Detect which cell encompasses the target text, then output its (X, Y) center coordinate. 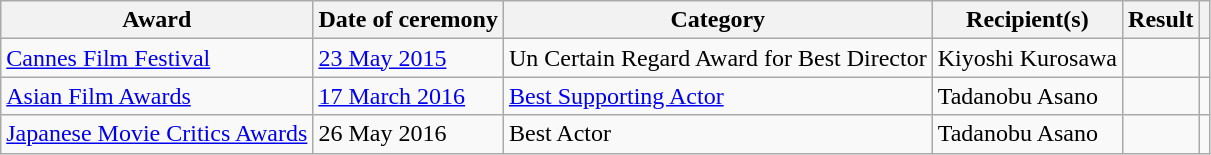
Award (157, 20)
17 March 2016 (408, 96)
Best Supporting Actor (718, 96)
23 May 2015 (408, 58)
Best Actor (718, 134)
Kiyoshi Kurosawa (1027, 58)
Japanese Movie Critics Awards (157, 134)
Category (718, 20)
26 May 2016 (408, 134)
Asian Film Awards (157, 96)
Date of ceremony (408, 20)
Result (1161, 20)
Cannes Film Festival (157, 58)
Un Certain Regard Award for Best Director (718, 58)
Recipient(s) (1027, 20)
